Identify which cell holds the provided text, then report its [x, y] central coordinate. 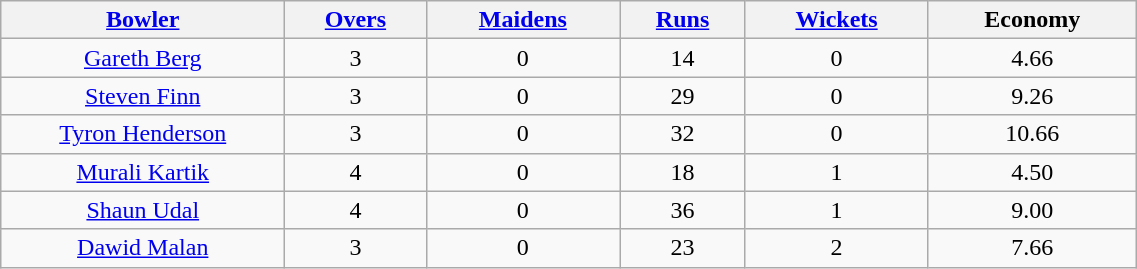
9.00 [1032, 210]
18 [683, 172]
Gareth Berg [143, 58]
Tyron Henderson [143, 134]
32 [683, 134]
23 [683, 248]
Bowler [143, 20]
Steven Finn [143, 96]
Shaun Udal [143, 210]
4.66 [1032, 58]
9.26 [1032, 96]
Dawid Malan [143, 248]
4.50 [1032, 172]
2 [836, 248]
36 [683, 210]
Wickets [836, 20]
Overs [356, 20]
29 [683, 96]
Economy [1032, 20]
Murali Kartik [143, 172]
14 [683, 58]
10.66 [1032, 134]
Maidens [523, 20]
7.66 [1032, 248]
Runs [683, 20]
